Determine the [X, Y] coordinate at the center of the cell enclosing the given text.  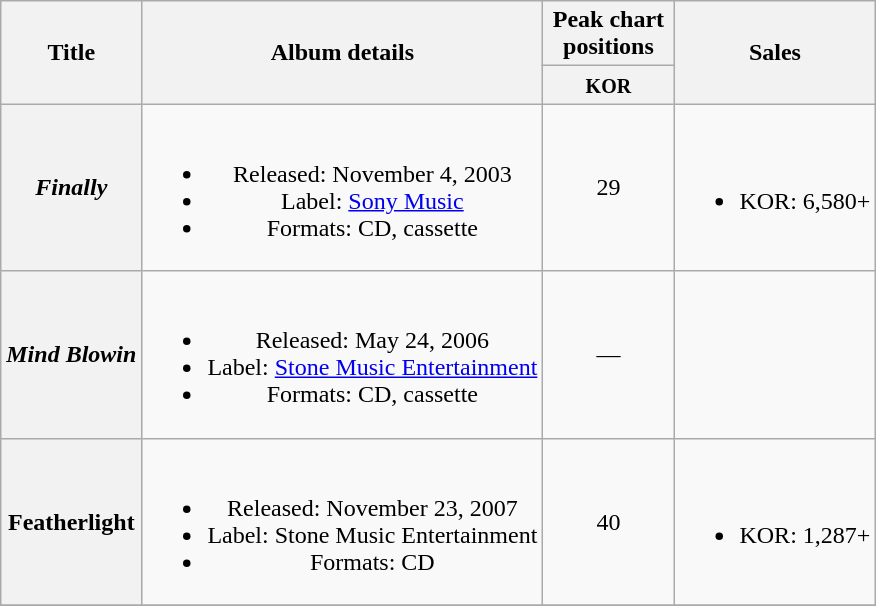
Title [72, 52]
Mind Blowin [72, 354]
— [608, 354]
KOR [608, 85]
Peak chart positions [608, 34]
29 [608, 188]
Album details [342, 52]
Sales [775, 52]
Released: November 4, 2003Label: Sony MusicFormats: CD, cassette [342, 188]
40 [608, 522]
Featherlight [72, 522]
KOR: 1,287+ [775, 522]
Finally [72, 188]
Released: May 24, 2006Label: Stone Music EntertainmentFormats: CD, cassette [342, 354]
KOR: 6,580+ [775, 188]
Released: November 23, 2007Label: Stone Music EntertainmentFormats: CD [342, 522]
